Identify which cell holds the provided text, then report its (x, y) central coordinate. 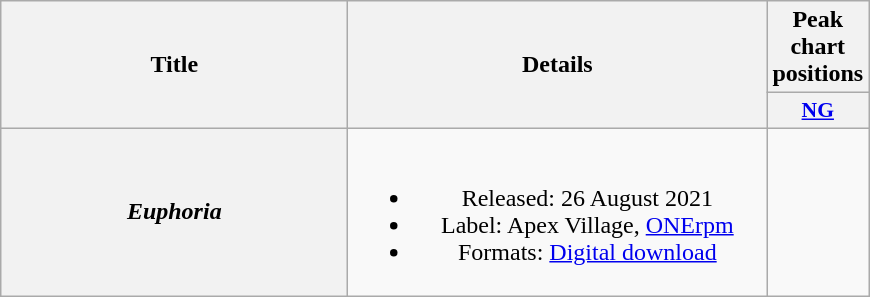
Released: 26 August 2021Label: Apex Village, ONErpmFormats: Digital download (558, 212)
Euphoria (174, 212)
NG (818, 111)
Peak chart positions (818, 47)
Details (558, 65)
Title (174, 65)
